Extract the (x, y) coordinate from the center of the cell holding the provided text.  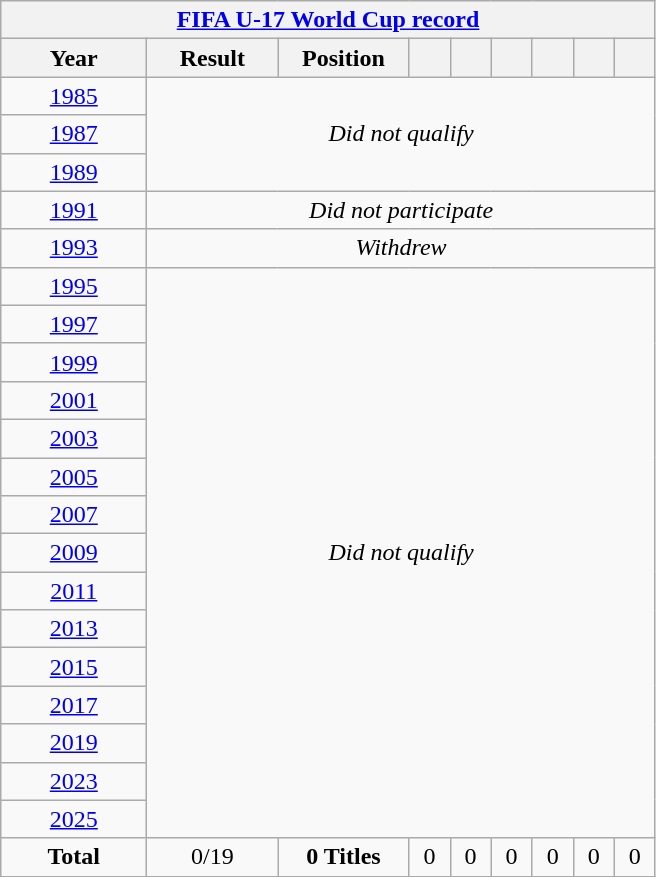
1991 (74, 210)
2023 (74, 781)
0/19 (212, 857)
1993 (74, 248)
Withdrew (401, 248)
2013 (74, 629)
0 Titles (344, 857)
1987 (74, 134)
2019 (74, 743)
2009 (74, 553)
2011 (74, 591)
2003 (74, 438)
Result (212, 58)
2025 (74, 819)
2005 (74, 477)
Position (344, 58)
1985 (74, 96)
1997 (74, 324)
2017 (74, 705)
2015 (74, 667)
FIFA U-17 World Cup record (328, 20)
1995 (74, 286)
Total (74, 857)
2007 (74, 515)
Did not participate (401, 210)
Year (74, 58)
2001 (74, 400)
1999 (74, 362)
1989 (74, 172)
